Return [x, y] of the center of cell containing provided text 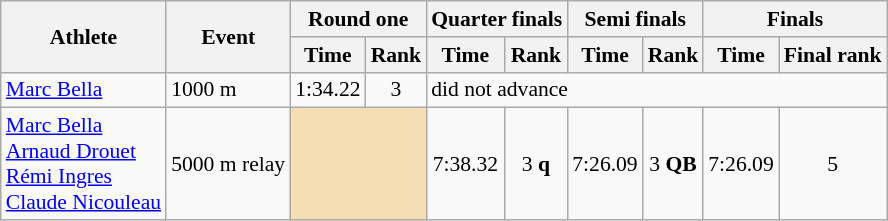
Quarter finals [496, 19]
3 q [536, 164]
1:34.22 [328, 90]
Round one [358, 19]
Event [228, 36]
7:38.32 [465, 164]
Marc Bella [84, 90]
Semi finals [635, 19]
3 [396, 90]
did not advance [656, 90]
5 [833, 164]
Athlete [84, 36]
Final rank [833, 55]
Finals [794, 19]
1000 m [228, 90]
3 QB [674, 164]
Marc BellaArnaud DrouetRémi IngresClaude Nicouleau [84, 164]
5000 m relay [228, 164]
